Determine the (x, y) coordinate at the center of the cell enclosing the given text.  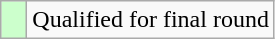
Qualified for final round (151, 20)
